Pinpoint the cell where the given text exists, returning its [X, Y] midpoint coordinate. 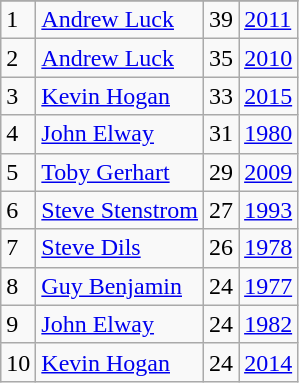
35 [222, 58]
Steve Stenstrom [120, 210]
1993 [268, 210]
26 [222, 248]
2 [18, 58]
6 [18, 210]
4 [18, 134]
5 [18, 172]
2010 [268, 58]
1977 [268, 286]
8 [18, 286]
39 [222, 20]
1980 [268, 134]
10 [18, 362]
31 [222, 134]
1982 [268, 324]
3 [18, 96]
29 [222, 172]
1978 [268, 248]
7 [18, 248]
27 [222, 210]
2009 [268, 172]
9 [18, 324]
2014 [268, 362]
1 [18, 20]
Steve Dils [120, 248]
33 [222, 96]
2011 [268, 20]
2015 [268, 96]
Guy Benjamin [120, 286]
Toby Gerhart [120, 172]
